Determine the [X, Y] coordinate at the center of the cell enclosing the given text.  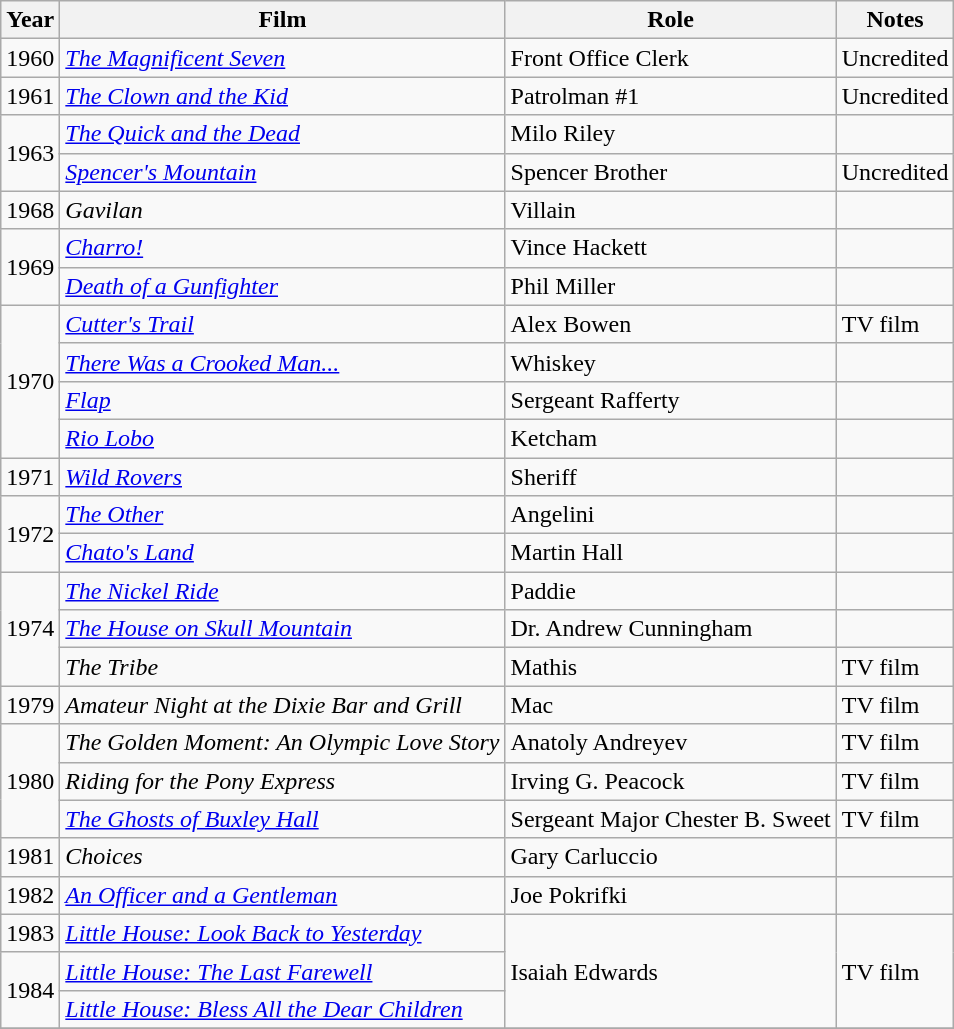
1968 [30, 210]
Year [30, 20]
The Tribe [282, 667]
Sergeant Major Chester B. Sweet [670, 819]
1971 [30, 477]
Patrolman #1 [670, 96]
Mac [670, 705]
Cutter's Trail [282, 324]
1980 [30, 781]
1984 [30, 990]
1974 [30, 629]
1970 [30, 381]
1981 [30, 857]
Spencer Brother [670, 172]
Gavilan [282, 210]
An Officer and a Gentleman [282, 895]
The House on Skull Mountain [282, 629]
Alex Bowen [670, 324]
Flap [282, 400]
Chato's Land [282, 553]
Rio Lobo [282, 438]
1963 [30, 153]
Angelini [670, 515]
Film [282, 20]
Little House: Look Back to Yesterday [282, 933]
1983 [30, 933]
Little House: The Last Farewell [282, 971]
Role [670, 20]
Villain [670, 210]
1972 [30, 534]
Isaiah Edwards [670, 971]
Paddie [670, 591]
1979 [30, 705]
Death of a Gunfighter [282, 286]
Amateur Night at the Dixie Bar and Grill [282, 705]
The Magnificent Seven [282, 58]
Sergeant Rafferty [670, 400]
Joe Pokrifki [670, 895]
The Nickel Ride [282, 591]
1982 [30, 895]
Sheriff [670, 477]
The Quick and the Dead [282, 134]
The Ghosts of Buxley Hall [282, 819]
Spencer's Mountain [282, 172]
Front Office Clerk [670, 58]
The Clown and the Kid [282, 96]
Wild Rovers [282, 477]
Gary Carluccio [670, 857]
Little House: Bless All the Dear Children [282, 1009]
The Golden Moment: An Olympic Love Story [282, 743]
Notes [895, 20]
The Other [282, 515]
Ketcham [670, 438]
Phil Miller [670, 286]
Riding for the Pony Express [282, 781]
Irving G. Peacock [670, 781]
1961 [30, 96]
1969 [30, 267]
Anatoly Andreyev [670, 743]
Mathis [670, 667]
There Was a Crooked Man... [282, 362]
Dr. Andrew Cunningham [670, 629]
Whiskey [670, 362]
Vince Hackett [670, 248]
Charro! [282, 248]
Choices [282, 857]
Milo Riley [670, 134]
1960 [30, 58]
Martin Hall [670, 553]
